Locate the cell with the specified text and output its [x, y] center coordinate. 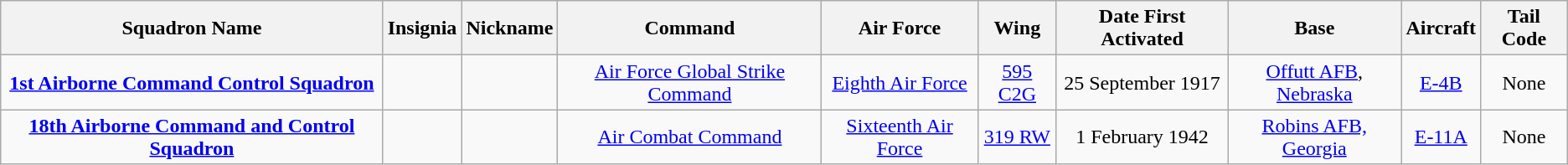
Aircraft [1441, 28]
Command [690, 28]
E-4B [1441, 82]
1st Airborne Command Control Squadron [192, 82]
E-11A [1441, 137]
18th Airborne Command and Control Squadron [192, 137]
Robins AFB, Georgia [1315, 137]
Tail Code [1524, 28]
Nickname [509, 28]
Squadron Name [192, 28]
25 September 1917 [1142, 82]
1 February 1942 [1142, 137]
Wing [1017, 28]
595 C2G [1017, 82]
319 RW [1017, 137]
Eighth Air Force [900, 82]
Date First Activated [1142, 28]
Offutt AFB, Nebraska [1315, 82]
Air Force [900, 28]
Air Combat Command [690, 137]
Base [1315, 28]
Sixteenth Air Force [900, 137]
Insignia [422, 28]
Air Force Global Strike Command [690, 82]
